Find where the given text appears and provide that cell's center as [x, y] coordinate. 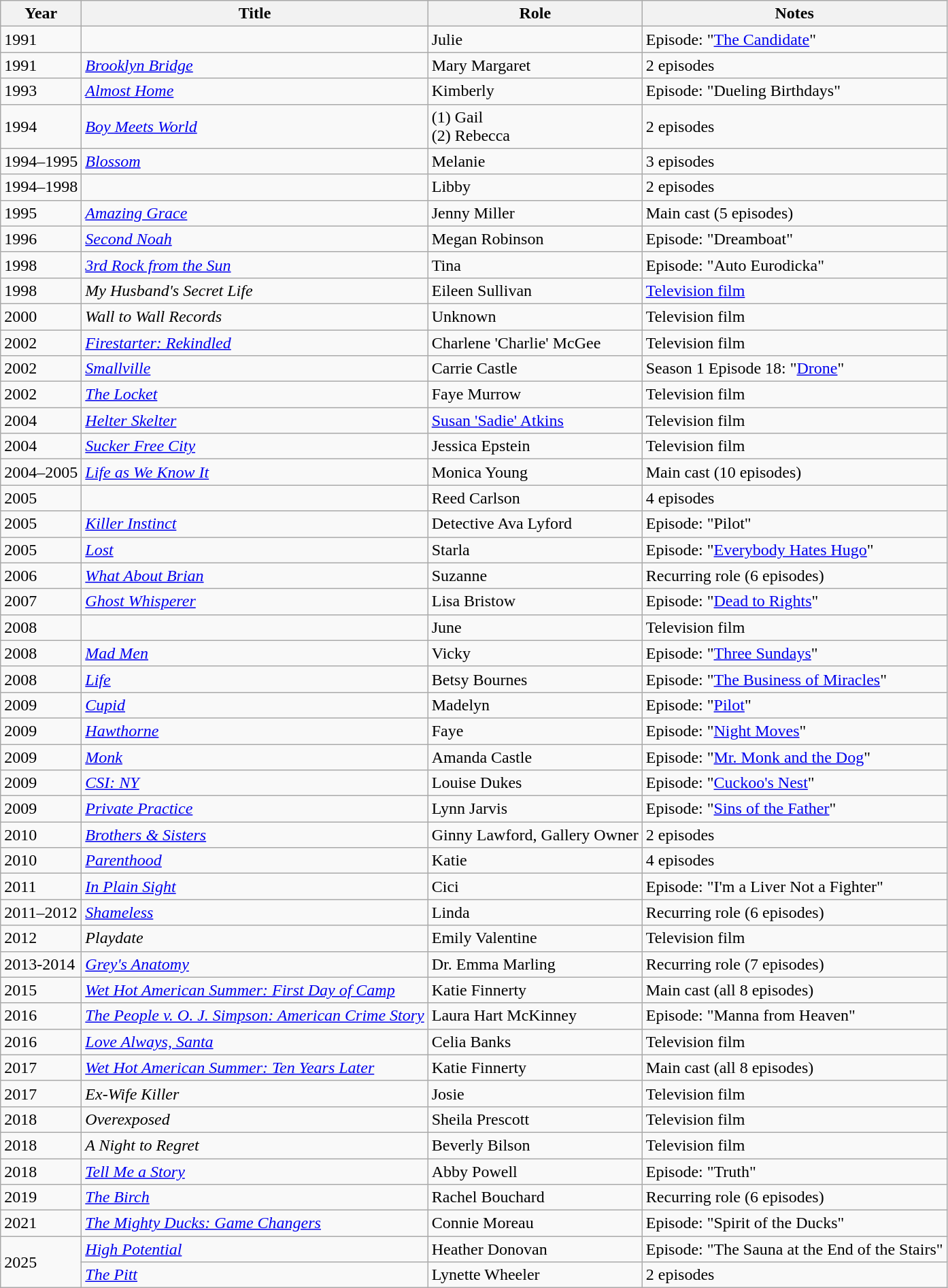
Episode: "Mr. Monk and the Dog" [794, 757]
Wall to Wall Records [254, 316]
Libby [535, 187]
Madelyn [535, 705]
Kimberly [535, 91]
2019 [41, 1198]
Grey's Anatomy [254, 964]
Love Always, Santa [254, 1042]
Louise Dukes [535, 783]
My Husband's Secret Life [254, 291]
2013-2014 [41, 964]
Josie [535, 1093]
Firestarter: Rekindled [254, 342]
Helter Skelter [254, 420]
1994–1998 [41, 187]
Eileen Sullivan [535, 291]
Episode: "Dueling Birthdays" [794, 91]
2006 [41, 576]
Second Noah [254, 239]
(1) Gail(2) Rebecca [535, 127]
Rachel Bouchard [535, 1198]
2021 [41, 1223]
Episode: "Spirit of the Ducks" [794, 1223]
Episode: "Dead to Rights" [794, 601]
Celia Banks [535, 1042]
Role [535, 14]
Lisa Bristow [535, 601]
Faye [535, 731]
3rd Rock from the Sun [254, 265]
Episode: "Truth" [794, 1171]
Boy Meets World [254, 127]
Hawthorne [254, 731]
Life as We Know It [254, 472]
3 episodes [794, 161]
Heather Donovan [535, 1249]
Episode: "I'm a Liver Not a Fighter" [794, 887]
CSI: NY [254, 783]
Ginny Lawford, Gallery Owner [535, 835]
2015 [41, 990]
Faye Murrow [535, 395]
Laura Hart McKinney [535, 1016]
Detective Ava Lyford [535, 524]
2025 [41, 1262]
Reed Carlson [535, 498]
Episode: "Three Sundays" [794, 653]
Year [41, 14]
Playdate [254, 938]
1994–1995 [41, 161]
Episode: "The Business of Miracles" [794, 679]
Beverly Bilson [535, 1145]
Parenthood [254, 861]
Episode: "Manna from Heaven" [794, 1016]
Episode: "Cuckoo's Nest" [794, 783]
Notes [794, 14]
Vicky [535, 653]
Emily Valentine [535, 938]
Mary Margaret [535, 65]
Dr. Emma Marling [535, 964]
Jenny Miller [535, 213]
Megan Robinson [535, 239]
Linda [535, 912]
Lost [254, 550]
1995 [41, 213]
Unknown [535, 316]
Episode: "Everybody Hates Hugo" [794, 550]
Lynn Jarvis [535, 809]
Monk [254, 757]
Cupid [254, 705]
In Plain Sight [254, 887]
Brooklyn Bridge [254, 65]
Amanda Castle [535, 757]
Sheila Prescott [535, 1119]
Shameless [254, 912]
Smallville [254, 369]
Episode: "Auto Eurodicka" [794, 265]
Susan 'Sadie' Atkins [535, 420]
2011 [41, 887]
The Pitt [254, 1275]
Brothers & Sisters [254, 835]
High Potential [254, 1249]
Julie [535, 39]
Main cast (5 episodes) [794, 213]
A Night to Regret [254, 1145]
Episode: "The Candidate" [794, 39]
Private Practice [254, 809]
Starla [535, 550]
Lynette Wheeler [535, 1275]
The Locket [254, 395]
Overexposed [254, 1119]
Ghost Whisperer [254, 601]
Ex-Wife Killer [254, 1093]
Blossom [254, 161]
Abby Powell [535, 1171]
Main cast (10 episodes) [794, 472]
2004–2005 [41, 472]
Tell Me a Story [254, 1171]
Almost Home [254, 91]
Monica Young [535, 472]
Suzanne [535, 576]
Amazing Grace [254, 213]
Episode: "Night Moves" [794, 731]
Recurring role (7 episodes) [794, 964]
Carrie Castle [535, 369]
Mad Men [254, 653]
Melanie [535, 161]
Charlene 'Charlie' McGee [535, 342]
Betsy Bournes [535, 679]
2007 [41, 601]
Season 1 Episode 18: "Drone" [794, 369]
The People v. O. J. Simpson: American Crime Story [254, 1016]
1994 [41, 127]
Jessica Epstein [535, 446]
1993 [41, 91]
1996 [41, 239]
Life [254, 679]
2011–2012 [41, 912]
Cici [535, 887]
Episode: "Dreamboat" [794, 239]
Wet Hot American Summer: Ten Years Later [254, 1068]
Connie Moreau [535, 1223]
What About Brian [254, 576]
Wet Hot American Summer: First Day of Camp [254, 990]
Katie [535, 861]
Episode: "Sins of the Father" [794, 809]
Title [254, 14]
2012 [41, 938]
Episode: "The Sauna at the End of the Stairs" [794, 1249]
June [535, 627]
The Mighty Ducks: Game Changers [254, 1223]
Sucker Free City [254, 446]
The Birch [254, 1198]
Tina [535, 265]
2000 [41, 316]
Killer Instinct [254, 524]
